From the cell containing the given text, extract its center point as (x, y) coordinate. 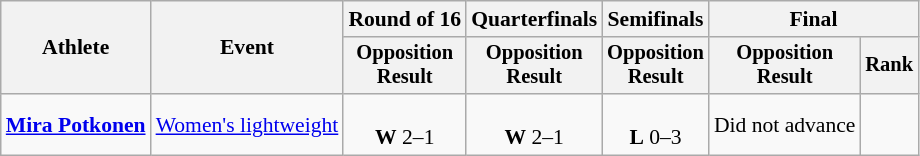
Mira Potkonen (76, 124)
Athlete (76, 48)
Event (248, 48)
Quarterfinals (534, 19)
Round of 16 (404, 19)
Women's lightweight (248, 124)
Semifinals (656, 19)
Final (814, 19)
Rank (889, 66)
L 0–3 (656, 124)
Did not advance (785, 124)
